Detect which cell encompasses the target text, then output its (X, Y) center coordinate. 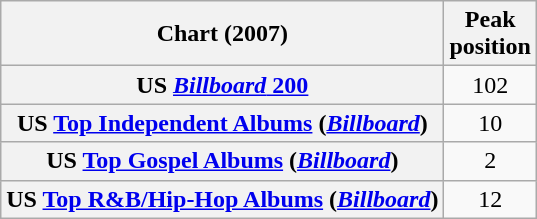
US Billboard 200 (222, 85)
12 (490, 199)
US Top Independent Albums (Billboard) (222, 123)
US Top R&B/Hip-Hop Albums (Billboard) (222, 199)
102 (490, 85)
Chart (2007) (222, 34)
US Top Gospel Albums (Billboard) (222, 161)
Peakposition (490, 34)
2 (490, 161)
10 (490, 123)
